Return [X, Y] of the center of cell containing provided text 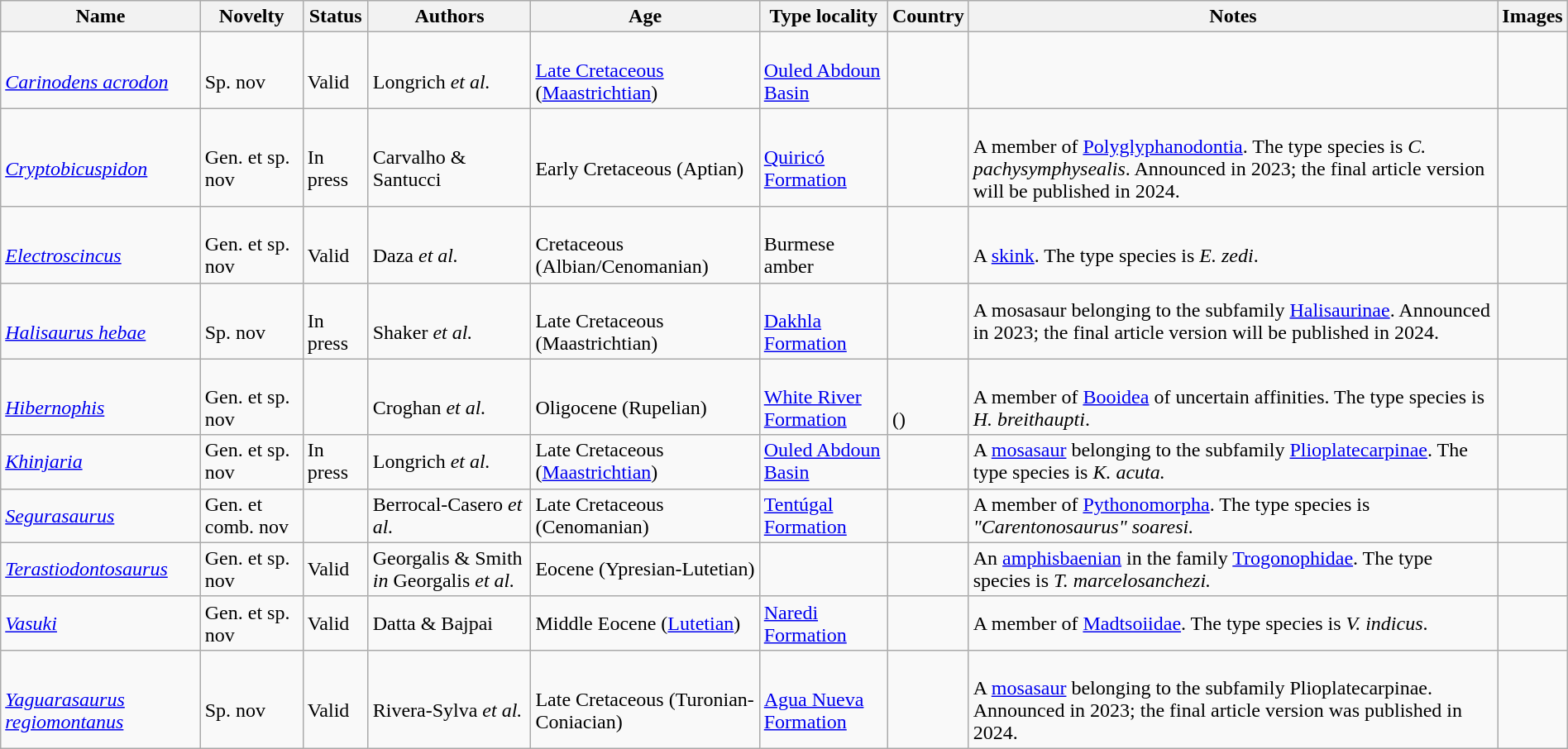
Carinodens acrodon [101, 70]
Burmese amber [824, 245]
A member of Pythonomorpha. The type species is "Carentonosaurus" soaresi. [1233, 516]
Early Cretaceous (Aptian) [645, 157]
Agua Nueva Formation [824, 699]
Type locality [824, 17]
Khinjaria [101, 461]
Late Cretaceous (Turonian-Coniacian) [645, 699]
Daza et al. [450, 245]
Country [929, 17]
Age [645, 17]
Vasuki [101, 623]
Halisaurus hebae [101, 321]
A mosasaur belonging to the subfamily Halisaurinae. Announced in 2023; the final article version will be published in 2024. [1233, 321]
Notes [1233, 17]
Status [336, 17]
Authors [450, 17]
Middle Eocene (Lutetian) [645, 623]
White River Formation [824, 397]
Quiricó Formation [824, 157]
Segurasaurus [101, 516]
A member of Booidea of uncertain affinities. The type species is H. breithaupti. [1233, 397]
Oligocene (Rupelian) [645, 397]
Georgalis & Smith in Georgalis et al. [450, 569]
Late Cretaceous (Cenomanian) [645, 516]
Eocene (Ypresian-Lutetian) [645, 569]
Name [101, 17]
An amphisbaenian in the family Trogonophidae. The type species is T. marcelosanchezi. [1233, 569]
Hibernophis [101, 397]
A skink. The type species is E. zedi. [1233, 245]
Cryptobicuspidon [101, 157]
Shaker et al. [450, 321]
A mosasaur belonging to the subfamily Plioplatecarpinae. The type species is K. acuta. [1233, 461]
Terastiodontosaurus [101, 569]
A member of Polyglyphanodontia. The type species is C. pachysymphysealis. Announced in 2023; the final article version will be published in 2024. [1233, 157]
Dakhla Formation [824, 321]
Tentúgal Formation [824, 516]
() [929, 397]
Gen. et comb. nov [251, 516]
Novelty [251, 17]
Cretaceous (Albian/Cenomanian) [645, 245]
Berrocal-Casero et al. [450, 516]
A member of Madtsoiidae. The type species is V. indicus. [1233, 623]
Datta & Bajpai [450, 623]
Carvalho & Santucci [450, 157]
Naredi Formation [824, 623]
Electroscincus [101, 245]
A mosasaur belonging to the subfamily Plioplatecarpinae. Announced in 2023; the final article version was published in 2024. [1233, 699]
Croghan et al. [450, 397]
Images [1532, 17]
Yaguarasaurus regiomontanus [101, 699]
Rivera-Sylva et al. [450, 699]
